Return the [X, Y] coordinate for the center point of the cell that contains the specified text.  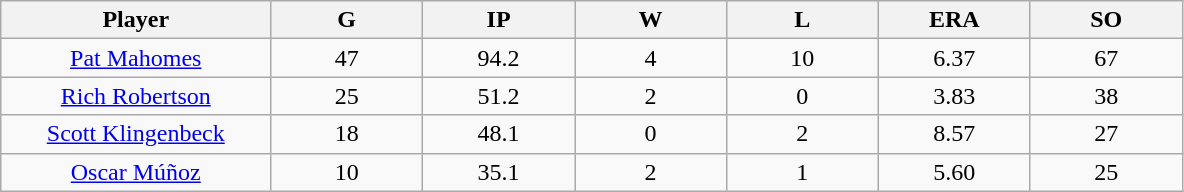
94.2 [499, 58]
G [347, 20]
W [651, 20]
38 [1106, 96]
5.60 [954, 172]
6.37 [954, 58]
IP [499, 20]
Player [136, 20]
48.1 [499, 134]
51.2 [499, 96]
1 [802, 172]
Rich Robertson [136, 96]
L [802, 20]
Scott Klingenbeck [136, 134]
47 [347, 58]
67 [1106, 58]
Pat Mahomes [136, 58]
4 [651, 58]
SO [1106, 20]
27 [1106, 134]
ERA [954, 20]
8.57 [954, 134]
Oscar Múñoz [136, 172]
35.1 [499, 172]
18 [347, 134]
3.83 [954, 96]
